Return (x, y) of the center of cell containing provided text 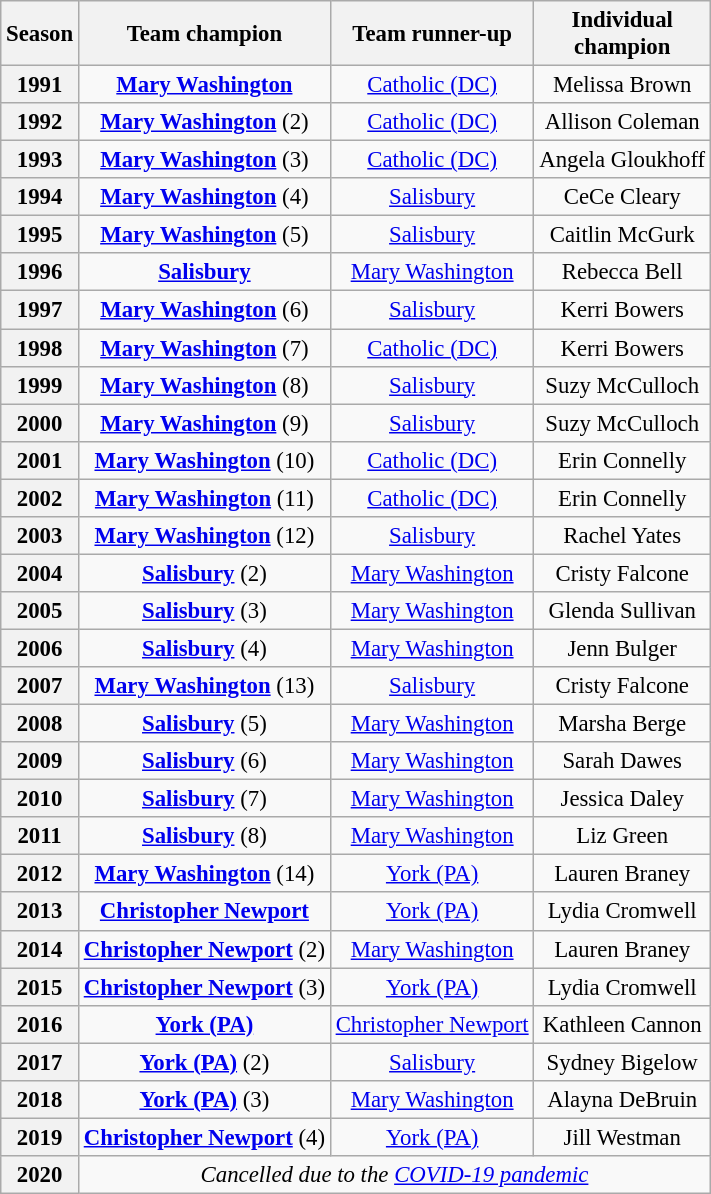
Mary Washington (6) (204, 310)
Liz Green (622, 836)
Mary Washington (10) (204, 460)
Mary Washington (3) (204, 160)
Team runner-up (432, 34)
Sarah Dawes (622, 761)
2002 (40, 498)
2019 (40, 1137)
2017 (40, 1062)
2003 (40, 536)
Cancelled due to the COVID-19 pandemic (394, 1175)
Jenn Bulger (622, 648)
1995 (40, 235)
Rebecca Bell (622, 273)
2015 (40, 987)
Salisbury (3) (204, 611)
1999 (40, 385)
Christopher Newport (3) (204, 987)
Mary Washington (13) (204, 686)
2018 (40, 1100)
Rachel Yates (622, 536)
Salisbury (4) (204, 648)
2016 (40, 1024)
Salisbury (8) (204, 836)
York (PA) (3) (204, 1100)
Marsha Berge (622, 724)
Salisbury (5) (204, 724)
2010 (40, 799)
Sydney Bigelow (622, 1062)
Individualchampion (622, 34)
2001 (40, 460)
1993 (40, 160)
Melissa Brown (622, 85)
Glenda Sullivan (622, 611)
Christopher Newport (4) (204, 1137)
1991 (40, 85)
Caitlin McGurk (622, 235)
Salisbury (7) (204, 799)
Season (40, 34)
1997 (40, 310)
1996 (40, 273)
CeCe Cleary (622, 197)
Salisbury (2) (204, 573)
Mary Washington (5) (204, 235)
Mary Washington (2) (204, 122)
2012 (40, 874)
Jessica Daley (622, 799)
Mary Washington (12) (204, 536)
1992 (40, 122)
2009 (40, 761)
Mary Washington (9) (204, 423)
Salisbury (6) (204, 761)
2011 (40, 836)
2006 (40, 648)
Allison Coleman (622, 122)
1998 (40, 348)
Kathleen Cannon (622, 1024)
2007 (40, 686)
Mary Washington (7) (204, 348)
2004 (40, 573)
Jill Westman (622, 1137)
York (PA) (2) (204, 1062)
1994 (40, 197)
Mary Washington (11) (204, 498)
Mary Washington (4) (204, 197)
2014 (40, 949)
2005 (40, 611)
2013 (40, 912)
Angela Gloukhoff (622, 160)
2020 (40, 1175)
Christopher Newport (2) (204, 949)
Mary Washington (8) (204, 385)
2000 (40, 423)
Team champion (204, 34)
Alayna DeBruin (622, 1100)
2008 (40, 724)
Mary Washington (14) (204, 874)
